Scan for the cell matching the given text and deliver its [X, Y] coordinate at center. 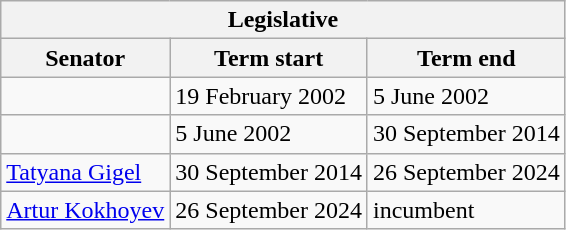
Term start [269, 58]
Artur Kokhoyev [86, 210]
Senator [86, 58]
Legislative [283, 20]
Tatyana Gigel [86, 172]
19 February 2002 [269, 96]
incumbent [466, 210]
Term end [466, 58]
